Provide the (X, Y) coordinate of the cell's center where the given text is located.  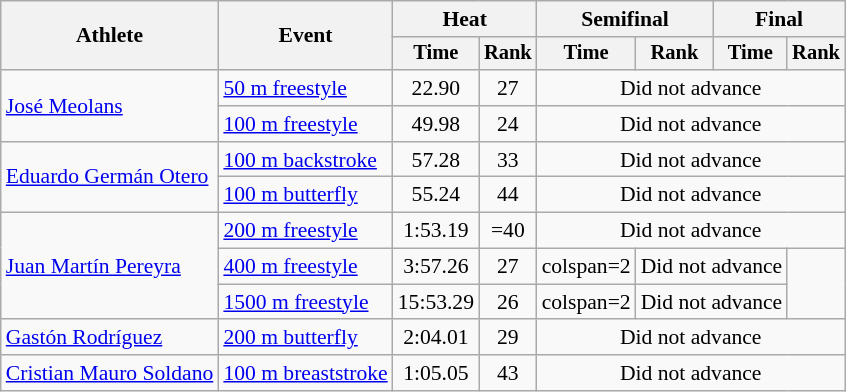
100 m butterfly (305, 195)
200 m freestyle (305, 231)
Cristian Mauro Soldano (110, 373)
1:53.19 (436, 231)
Juan Martín Pereyra (110, 266)
100 m breaststroke (305, 373)
Heat (465, 19)
57.28 (436, 160)
22.90 (436, 88)
Semifinal (626, 19)
2:04.01 (436, 338)
Final (779, 19)
33 (508, 160)
49.98 (436, 124)
Athlete (110, 36)
100 m backstroke (305, 160)
Event (305, 36)
43 (508, 373)
55.24 (436, 195)
=40 (508, 231)
44 (508, 195)
26 (508, 302)
Gastón Rodríguez (110, 338)
50 m freestyle (305, 88)
24 (508, 124)
29 (508, 338)
1500 m freestyle (305, 302)
100 m freestyle (305, 124)
15:53.29 (436, 302)
200 m butterfly (305, 338)
3:57.26 (436, 267)
400 m freestyle (305, 267)
Eduardo Germán Otero (110, 178)
1:05.05 (436, 373)
José Meolans (110, 106)
